Provide the (x, y) coordinate of the cell's center where the given text is located.  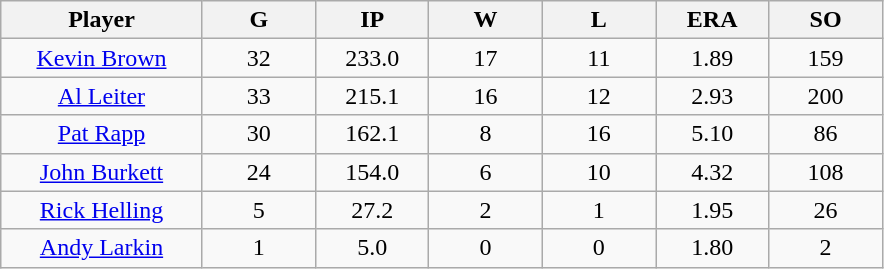
1.89 (712, 58)
27.2 (372, 210)
24 (258, 172)
5.0 (372, 248)
Rick Helling (102, 210)
86 (826, 134)
Player (102, 20)
Kevin Brown (102, 58)
4.32 (712, 172)
Andy Larkin (102, 248)
G (258, 20)
26 (826, 210)
10 (598, 172)
W (486, 20)
30 (258, 134)
162.1 (372, 134)
1.80 (712, 248)
200 (826, 96)
233.0 (372, 58)
6 (486, 172)
12 (598, 96)
Al Leiter (102, 96)
Pat Rapp (102, 134)
11 (598, 58)
8 (486, 134)
John Burkett (102, 172)
33 (258, 96)
1.95 (712, 210)
5.10 (712, 134)
17 (486, 58)
2.93 (712, 96)
32 (258, 58)
IP (372, 20)
SO (826, 20)
108 (826, 172)
159 (826, 58)
154.0 (372, 172)
5 (258, 210)
ERA (712, 20)
L (598, 20)
215.1 (372, 96)
